Capture the cell that displays the provided text and extract its (X, Y) central coordinate. 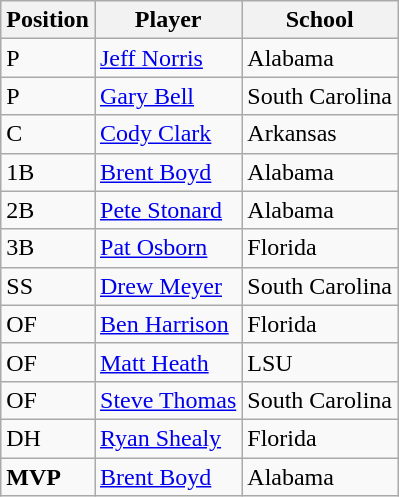
Player (168, 20)
Matt Heath (168, 362)
Position (48, 20)
Ben Harrison (168, 324)
3B (48, 248)
MVP (48, 477)
Pat Osborn (168, 248)
Pete Stonard (168, 210)
LSU (320, 362)
School (320, 20)
Steve Thomas (168, 400)
Arkansas (320, 134)
2B (48, 210)
Cody Clark (168, 134)
Drew Meyer (168, 286)
DH (48, 438)
Jeff Norris (168, 58)
SS (48, 286)
1B (48, 172)
Ryan Shealy (168, 438)
Gary Bell (168, 96)
C (48, 134)
